Output the [x, y] coordinate of the center of the cell containing the given text.  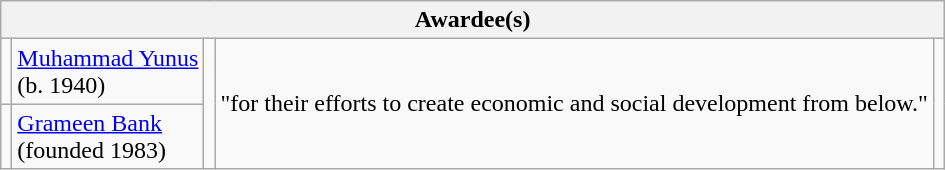
"for their efforts to create economic and social development from below." [574, 104]
Awardee(s) [473, 20]
Muhammad Yunus(b. 1940) [108, 72]
Grameen Bank(founded 1983) [108, 136]
